From the cell containing the given text, extract its center point as [x, y] coordinate. 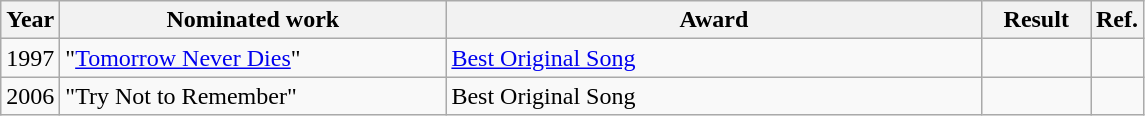
"Try Not to Remember" [253, 96]
Result [1036, 20]
Award [714, 20]
"Tomorrow Never Dies" [253, 58]
Year [30, 20]
Ref. [1116, 20]
2006 [30, 96]
Nominated work [253, 20]
1997 [30, 58]
